Provide the [x, y] coordinate of the cell's center where the given text is located.  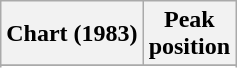
Peakposition [189, 34]
Chart (1983) [72, 34]
